Return [X, Y] of the center of cell containing provided text 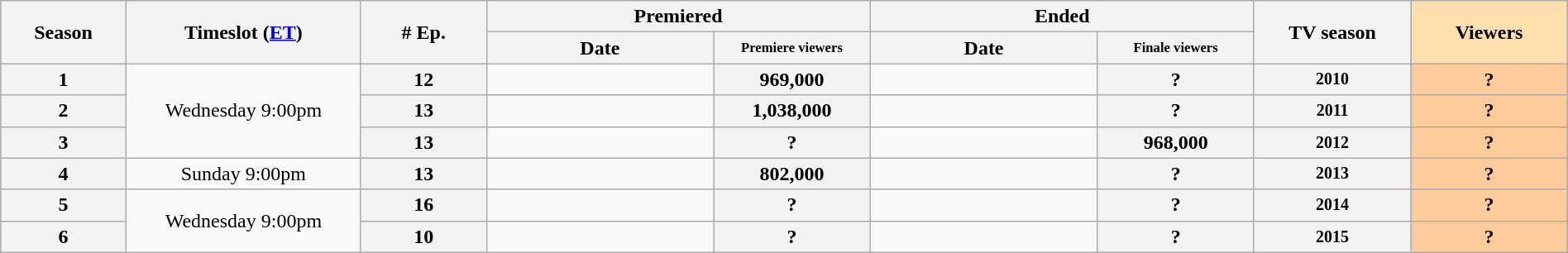
5 [64, 205]
6 [64, 236]
2012 [1331, 142]
2013 [1331, 174]
TV season [1331, 32]
3 [64, 142]
Viewers [1489, 32]
969,000 [792, 79]
1 [64, 79]
10 [423, 236]
4 [64, 174]
Timeslot (ET) [243, 32]
Finale viewers [1176, 48]
16 [423, 205]
Season [64, 32]
# Ep. [423, 32]
968,000 [1176, 142]
Premiere viewers [792, 48]
Ended [1062, 17]
2014 [1331, 205]
2011 [1331, 111]
2015 [1331, 236]
1,038,000 [792, 111]
2 [64, 111]
Sunday 9:00pm [243, 174]
2010 [1331, 79]
802,000 [792, 174]
Premiered [678, 17]
12 [423, 79]
